For the text-containing cell, return its midpoint in [x, y] coordinate format. 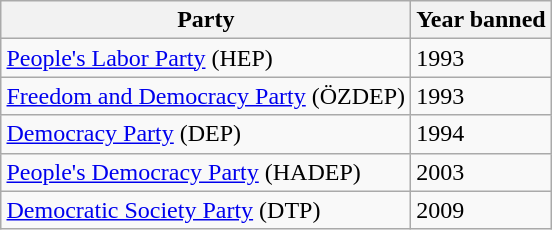
People's Labor Party (HEP) [206, 58]
Democracy Party (DEP) [206, 134]
1994 [482, 134]
2003 [482, 172]
Freedom and Democracy Party (ÖZDEP) [206, 96]
Democratic Society Party (DTP) [206, 210]
Party [206, 20]
People's Democracy Party (HADEP) [206, 172]
2009 [482, 210]
Year banned [482, 20]
